Locate the cell with the specified text and output its (x, y) center coordinate. 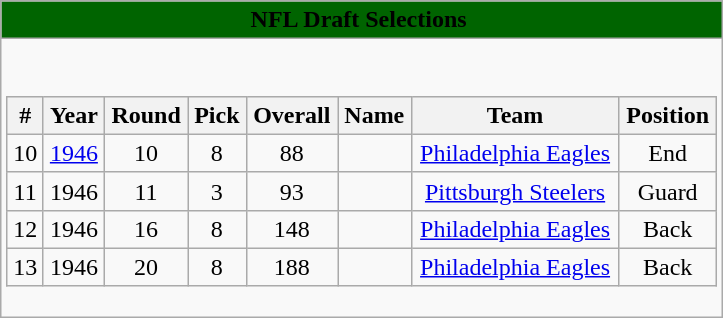
16 (146, 229)
Name (375, 115)
88 (292, 153)
Pittsburgh Steelers (515, 191)
Guard (668, 191)
# (25, 115)
NFL Draft Selections (362, 20)
188 (292, 267)
Position (668, 115)
Round (146, 115)
End (668, 153)
Overall (292, 115)
Pick (217, 115)
Year (74, 115)
Team (515, 115)
20 (146, 267)
12 (25, 229)
3 (217, 191)
93 (292, 191)
148 (292, 229)
13 (25, 267)
